Determine the (x, y) coordinate at the center of the cell enclosing the given text.  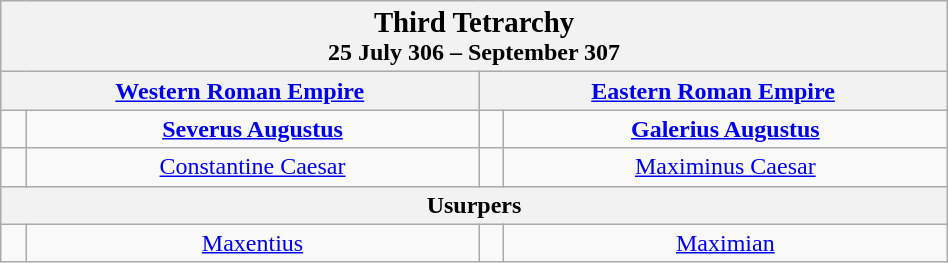
Severus Augustus (252, 129)
Third Tetrarchy25 July 306 – September 307 (474, 36)
Maximinus Caesar (725, 167)
Maximian (725, 243)
Eastern Roman Empire (713, 91)
Maxentius (252, 243)
Usurpers (474, 205)
Western Roman Empire (240, 91)
Galerius Augustus (725, 129)
Constantine Caesar (252, 167)
